Locate the cell with the specified text and output its (X, Y) center coordinate. 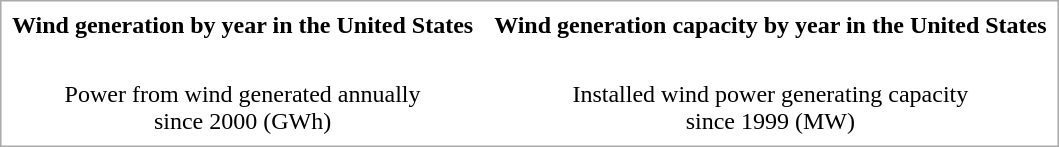
Installed wind power generating capacity since 1999 (MW) (770, 108)
Wind generation by year in the United States (243, 26)
Power from wind generated annually since 2000 (GWh) (243, 108)
Wind generation capacity by year in the United States (770, 26)
